Return the (X, Y) coordinate for the center point of the cell that contains the specified text.  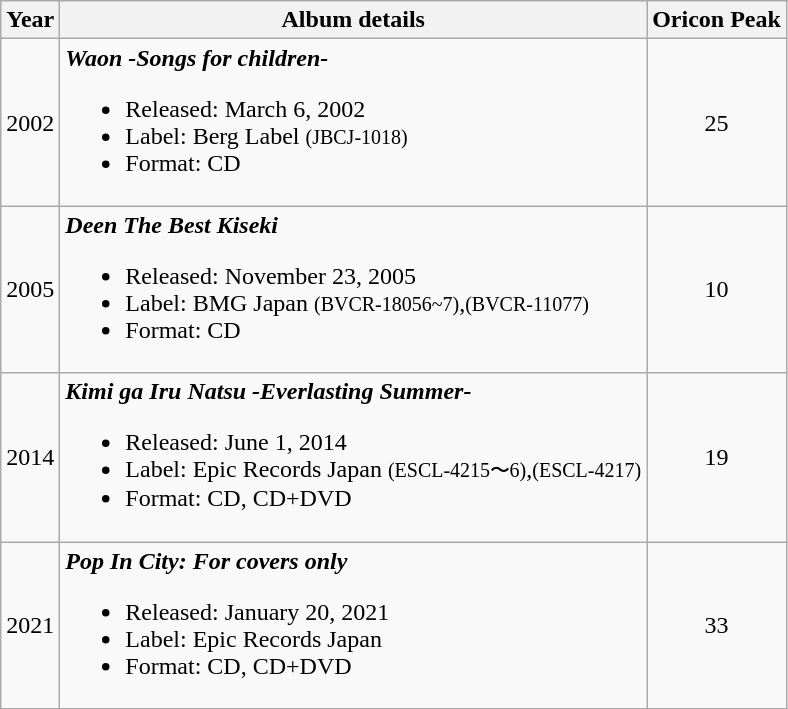
2002 (30, 122)
19 (717, 458)
Pop In City: For covers onlyReleased: January 20, 2021Label: Epic Records JapanFormat: CD, CD+DVD (354, 626)
25 (717, 122)
Oricon Peak (717, 20)
2021 (30, 626)
Year (30, 20)
Album details (354, 20)
10 (717, 290)
Kimi ga Iru Natsu -Everlasting Summer-Released: June 1, 2014Label: Epic Records Japan (ESCL-4215〜6),(ESCL-4217)Format: CD, CD+DVD (354, 458)
2005 (30, 290)
33 (717, 626)
Deen The Best KisekiReleased: November 23, 2005Label: BMG Japan (BVCR-18056~7),(BVCR-11077)Format: CD (354, 290)
Waon -Songs for children-Released: March 6, 2002Label: Berg Label (JBCJ-1018)Format: CD (354, 122)
2014 (30, 458)
